Return the [x, y] coordinate for the center point of the cell that contains the specified text.  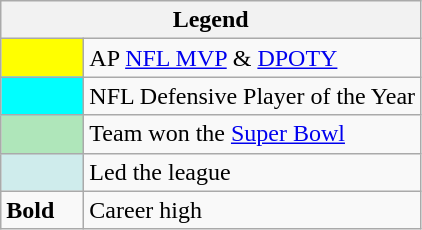
Legend [211, 20]
Led the league [252, 172]
Team won the Super Bowl [252, 134]
NFL Defensive Player of the Year [252, 96]
Bold [42, 210]
AP NFL MVP & DPOTY [252, 58]
Career high [252, 210]
